Locate the cell with the specified text and output its (x, y) center coordinate. 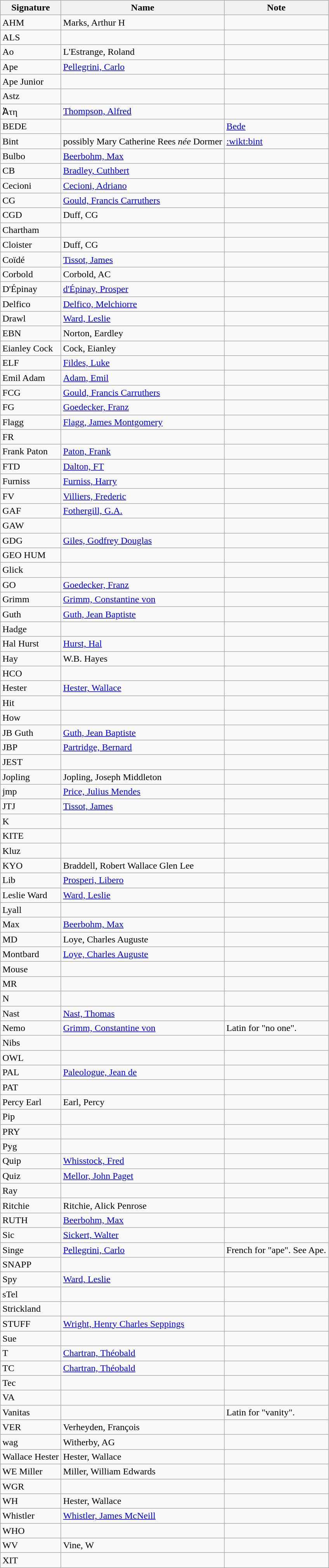
Furniss, Harry (143, 481)
Paleologue, Jean de (143, 1073)
Bulbo (31, 156)
d'Épinay, Prosper (143, 289)
JB Guth (31, 732)
Chartham (31, 230)
WE Miller (31, 1471)
CG (31, 200)
Thompson, Alfred (143, 111)
GO (31, 585)
Sue (31, 1339)
Lib (31, 880)
PRY (31, 1132)
EBN (31, 334)
Flagg, James Montgomery (143, 422)
CGD (31, 215)
Hal Hurst (31, 644)
Delfico (31, 304)
Dalton, FT (143, 466)
Price, Julius Mendes (143, 792)
JEST (31, 762)
Hadge (31, 629)
Pip (31, 1117)
Cecioni, Adriano (143, 186)
Hester (31, 688)
ALS (31, 37)
PAL (31, 1073)
GAF (31, 511)
GDG (31, 540)
Kluz (31, 851)
Hurst, Hal (143, 644)
KITE (31, 836)
Mellor, John Paget (143, 1176)
Giles, Godfrey Douglas (143, 540)
Astz (31, 96)
W.B. Hayes (143, 659)
Villiers, Frederic (143, 496)
sTel (31, 1294)
Braddell, Robert Wallace Glen Lee (143, 866)
Wallace Hester (31, 1457)
Corbold (31, 274)
FTD (31, 466)
Fildes, Luke (143, 363)
Whistler, James McNeill (143, 1516)
jmp (31, 792)
Fothergill, G.A. (143, 511)
Partridge, Bernard (143, 747)
Lyall (31, 910)
Nast, Thomas (143, 1013)
:wikt:bint (276, 141)
VER (31, 1427)
Grimm (31, 600)
FR (31, 437)
Bint (31, 141)
How (31, 718)
JTJ (31, 807)
KYO (31, 866)
ELF (31, 363)
Earl, Percy (143, 1102)
Coïdé (31, 259)
Vanitas (31, 1412)
Quip (31, 1161)
Ritchie, Alick Penrose (143, 1205)
Cecioni (31, 186)
Nemo (31, 1028)
French for "ape". See Ape. (276, 1250)
Bradley, Cuthbert (143, 171)
Jopling, Joseph Middleton (143, 777)
AHM (31, 23)
N (31, 998)
L'Estrange, Roland (143, 52)
FG (31, 407)
Bede (276, 127)
Hay (31, 659)
K (31, 821)
Furniss (31, 481)
Drawl (31, 319)
FV (31, 496)
Hit (31, 703)
Montbard (31, 954)
Percy Earl (31, 1102)
Signature (31, 8)
Ape Junior (31, 82)
Ape (31, 67)
Max (31, 925)
Wright, Henry Charles Seppings (143, 1324)
Prosperi, Libero (143, 880)
Delfico, Melchiorre (143, 304)
SNAPP (31, 1265)
CB (31, 171)
Corbold, AC (143, 274)
Spy (31, 1279)
Sickert, Walter (143, 1235)
Strickland (31, 1309)
VA (31, 1398)
MD (31, 939)
OWL (31, 1058)
Cock, Eianley (143, 348)
FCG (31, 393)
Marks, Arthur H (143, 23)
WH (31, 1501)
Jopling (31, 777)
Name (143, 8)
Ray (31, 1191)
Whistler (31, 1516)
wag (31, 1442)
Flagg (31, 422)
JBP (31, 747)
D'Épinay (31, 289)
Paton, Frank (143, 452)
HCO (31, 673)
Latin for "vanity". (276, 1412)
Ἀτη (31, 111)
STUFF (31, 1324)
possibly Mary Catherine Rees née Dormer (143, 141)
Note (276, 8)
Witherby, AG (143, 1442)
Mouse (31, 969)
Miller, William Edwards (143, 1471)
Norton, Eardley (143, 334)
Nast (31, 1013)
BEDE (31, 127)
Quiz (31, 1176)
GAW (31, 525)
Tec (31, 1383)
Eianley Cock (31, 348)
Verheyden, François (143, 1427)
Frank Paton (31, 452)
Ritchie (31, 1205)
WHO (31, 1531)
TC (31, 1368)
Leslie Ward (31, 895)
Vine, W (143, 1545)
PAT (31, 1087)
Adam, Emil (143, 378)
T (31, 1353)
Guth (31, 614)
Ao (31, 52)
Whisstock, Fred (143, 1161)
XIT (31, 1560)
Sic (31, 1235)
WGR (31, 1486)
Nibs (31, 1043)
GEO HUM (31, 555)
RUTH (31, 1220)
Latin for "no one". (276, 1028)
Emil Adam (31, 378)
Singe (31, 1250)
MR (31, 984)
Pyg (31, 1146)
Cloister (31, 245)
Glick (31, 570)
WV (31, 1545)
